Search for the cell housing the specified text and yield its [X, Y] center coordinate. 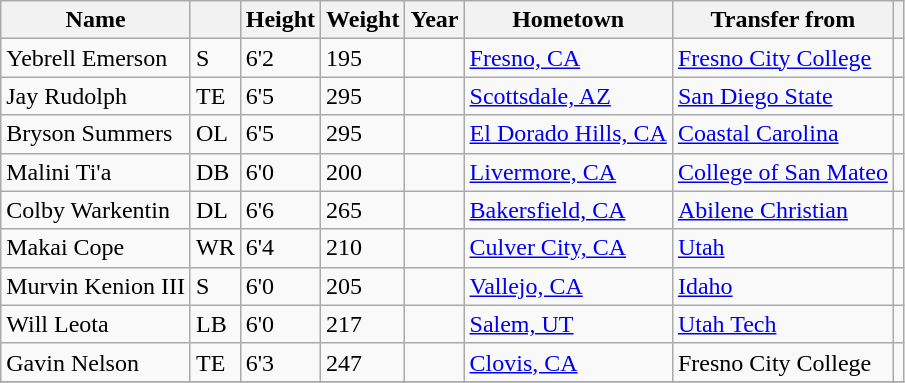
Murvin Kenion III [96, 286]
217 [363, 324]
247 [363, 362]
Colby Warkentin [96, 210]
LB [215, 324]
6'2 [280, 58]
Gavin Nelson [96, 362]
College of San Mateo [782, 172]
OL [215, 134]
Culver City, CA [568, 248]
Scottsdale, AZ [568, 96]
6'4 [280, 248]
265 [363, 210]
Vallejo, CA [568, 286]
Hometown [568, 20]
Height [280, 20]
205 [363, 286]
195 [363, 58]
Utah Tech [782, 324]
DL [215, 210]
Jay Rudolph [96, 96]
Idaho [782, 286]
Fresno, CA [568, 58]
WR [215, 248]
Malini Ti'a [96, 172]
210 [363, 248]
6'6 [280, 210]
6'3 [280, 362]
Bakersfield, CA [568, 210]
Livermore, CA [568, 172]
San Diego State [782, 96]
DB [215, 172]
Bryson Summers [96, 134]
Name [96, 20]
Year [434, 20]
200 [363, 172]
Transfer from [782, 20]
Coastal Carolina [782, 134]
Will Leota [96, 324]
El Dorado Hills, CA [568, 134]
Clovis, CA [568, 362]
Abilene Christian [782, 210]
Makai Cope [96, 248]
Utah [782, 248]
Weight [363, 20]
Yebrell Emerson [96, 58]
Salem, UT [568, 324]
